Output the [X, Y] coordinate of the center of the cell containing the given text.  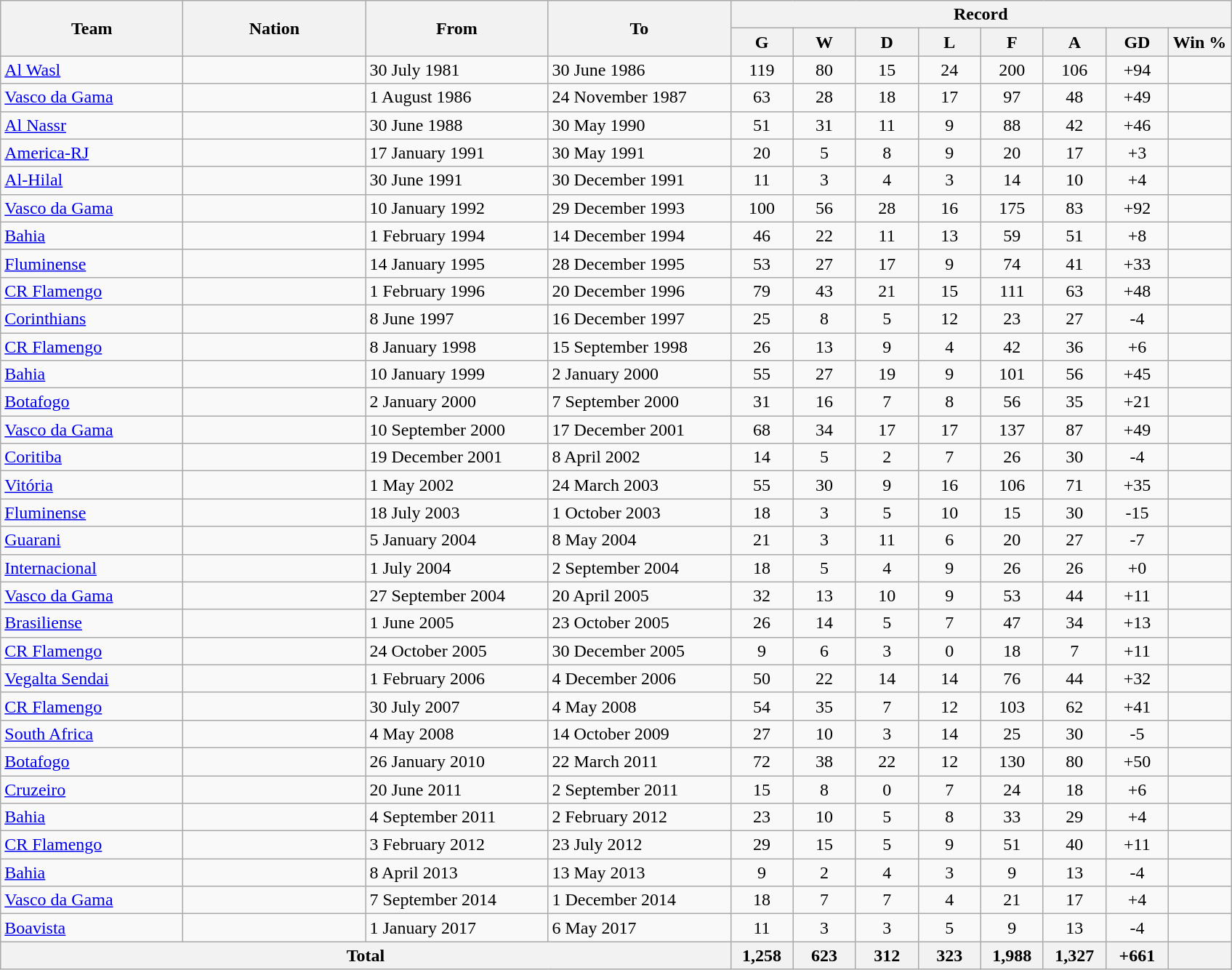
17 January 1991 [456, 153]
18 July 2003 [456, 513]
54 [762, 706]
46 [762, 236]
A [1074, 42]
+92 [1137, 208]
76 [1012, 678]
30 May 1991 [640, 153]
7 September 2000 [640, 402]
20 December 1996 [640, 291]
17 December 2001 [640, 430]
5 January 2004 [456, 540]
100 [762, 208]
10 January 1999 [456, 374]
623 [824, 955]
1 January 2017 [456, 928]
175 [1012, 208]
Corinthians [92, 318]
Al-Hilal [92, 180]
Nation [275, 28]
Internacional [92, 568]
79 [762, 291]
-5 [1137, 734]
1 February 1996 [456, 291]
2 September 2011 [640, 789]
200 [1012, 70]
14 December 1994 [640, 236]
GD [1137, 42]
Total [366, 955]
1 October 2003 [640, 513]
+8 [1137, 236]
D [887, 42]
30 July 2007 [456, 706]
1,988 [1012, 955]
30 May 1990 [640, 125]
+32 [1137, 678]
130 [1012, 761]
+33 [1137, 263]
1 February 1994 [456, 236]
83 [1074, 208]
7 September 2014 [456, 900]
W [824, 42]
1 May 2002 [456, 485]
48 [1074, 97]
-15 [1137, 513]
8 May 2004 [640, 540]
16 December 1997 [640, 318]
62 [1074, 706]
+50 [1137, 761]
America-RJ [92, 153]
Guarani [92, 540]
20 June 2011 [456, 789]
22 March 2011 [640, 761]
15 September 1998 [640, 347]
From [456, 28]
30 June 1991 [456, 180]
30 July 1981 [456, 70]
41 [1074, 263]
Team [92, 28]
Boavista [92, 928]
36 [1074, 347]
4 December 2006 [640, 678]
1,327 [1074, 955]
323 [949, 955]
+41 [1137, 706]
23 October 2005 [640, 623]
27 September 2004 [456, 596]
8 April 2002 [640, 457]
+661 [1137, 955]
+94 [1137, 70]
40 [1074, 845]
87 [1074, 430]
+0 [1137, 568]
24 November 1987 [640, 97]
47 [1012, 623]
30 December 2005 [640, 651]
24 March 2003 [640, 485]
26 January 2010 [456, 761]
6 May 2017 [640, 928]
+13 [1137, 623]
103 [1012, 706]
8 April 2013 [456, 873]
1 June 2005 [456, 623]
19 December 2001 [456, 457]
97 [1012, 97]
1 July 2004 [456, 568]
-7 [1137, 540]
14 January 1995 [456, 263]
13 May 2013 [640, 873]
Vegalta Sendai [92, 678]
Al Nassr [92, 125]
1 August 1986 [456, 97]
59 [1012, 236]
Record [981, 15]
L [949, 42]
+35 [1137, 485]
20 April 2005 [640, 596]
119 [762, 70]
+46 [1137, 125]
137 [1012, 430]
19 [887, 374]
38 [824, 761]
+45 [1137, 374]
South Africa [92, 734]
30 December 1991 [640, 180]
2 February 2012 [640, 817]
G [762, 42]
+48 [1137, 291]
8 January 1998 [456, 347]
Brasiliense [92, 623]
1,258 [762, 955]
8 June 1997 [456, 318]
312 [887, 955]
33 [1012, 817]
Vitória [92, 485]
29 December 1993 [640, 208]
30 June 1988 [456, 125]
68 [762, 430]
32 [762, 596]
43 [824, 291]
+21 [1137, 402]
Cruzeiro [92, 789]
To [640, 28]
74 [1012, 263]
10 September 2000 [456, 430]
10 January 1992 [456, 208]
1 December 2014 [640, 900]
24 October 2005 [456, 651]
71 [1074, 485]
+3 [1137, 153]
28 December 1995 [640, 263]
Coritiba [92, 457]
14 October 2009 [640, 734]
50 [762, 678]
4 September 2011 [456, 817]
F [1012, 42]
Al Wasl [92, 70]
30 June 1986 [640, 70]
88 [1012, 125]
72 [762, 761]
111 [1012, 291]
1 February 2006 [456, 678]
101 [1012, 374]
Win % [1199, 42]
2 September 2004 [640, 568]
23 July 2012 [640, 845]
3 February 2012 [456, 845]
